Locate the cell with the specified text and output its [X, Y] center coordinate. 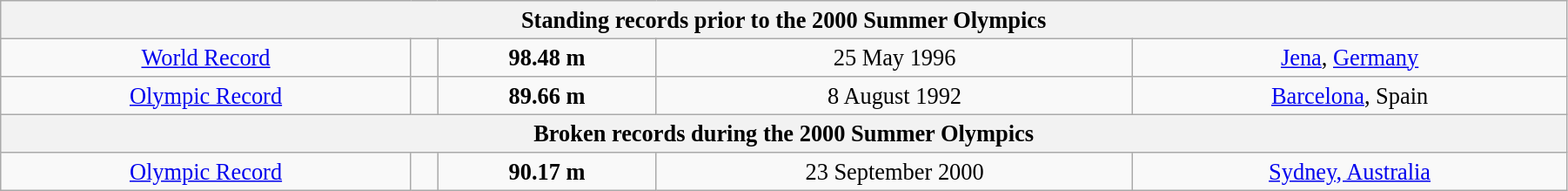
Standing records prior to the 2000 Summer Olympics [784, 19]
Jena, Germany [1350, 58]
Broken records during the 2000 Summer Olympics [784, 133]
89.66 m [547, 95]
8 August 1992 [895, 95]
90.17 m [547, 172]
World Record [206, 58]
Sydney, Australia [1350, 172]
23 September 2000 [895, 172]
25 May 1996 [895, 58]
98.48 m [547, 58]
Barcelona, Spain [1350, 95]
